Detect which cell encompasses the target text, then output its (X, Y) center coordinate. 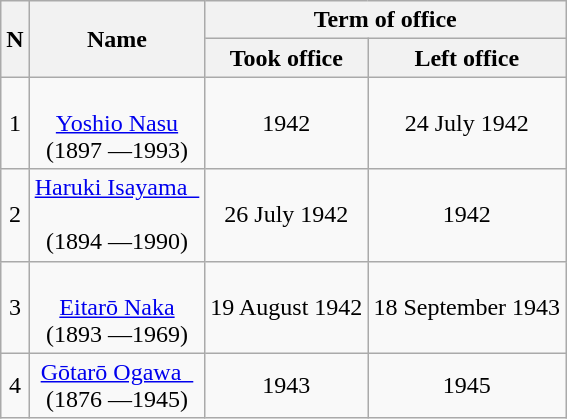
Left office (467, 58)
Took office (286, 58)
Eitarō Naka(1893 —1969) (117, 307)
Name (117, 39)
1 (15, 123)
19 August 1942 (286, 307)
2 (15, 215)
18 September 1943 (467, 307)
N (15, 39)
Term of office (386, 20)
Haruki Isayama (1894 —1990) (117, 215)
Gōtarō Ogawa (1876 —1945) (117, 386)
3 (15, 307)
24 July 1942 (467, 123)
26 July 1942 (286, 215)
1945 (467, 386)
Yoshio Nasu(1897 —1993) (117, 123)
1943 (286, 386)
4 (15, 386)
